Detect which cell encompasses the target text, then output its [X, Y] center coordinate. 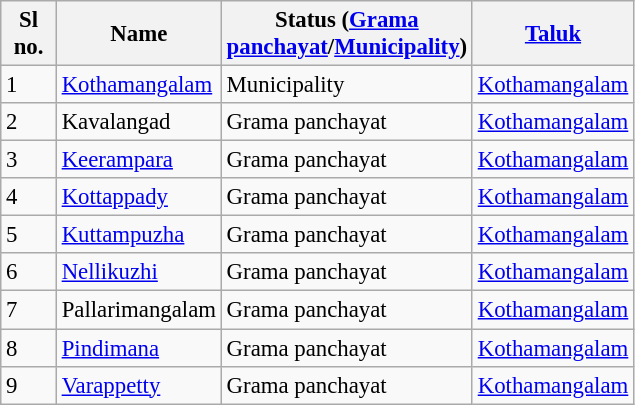
6 [29, 273]
Pallarimangalam [138, 310]
4 [29, 197]
Status (Grama panchayat/Municipality) [346, 34]
Sl no. [29, 34]
Kavalangad [138, 122]
Kuttampuzha [138, 235]
Taluk [552, 34]
Kottappady [138, 197]
9 [29, 385]
5 [29, 235]
Pindimana [138, 348]
Nellikuzhi [138, 273]
2 [29, 122]
3 [29, 160]
Municipality [346, 85]
Name [138, 34]
7 [29, 310]
1 [29, 85]
Varappetty [138, 385]
Keerampara [138, 160]
8 [29, 348]
